Output the [x, y] coordinate of the center of the cell containing the given text.  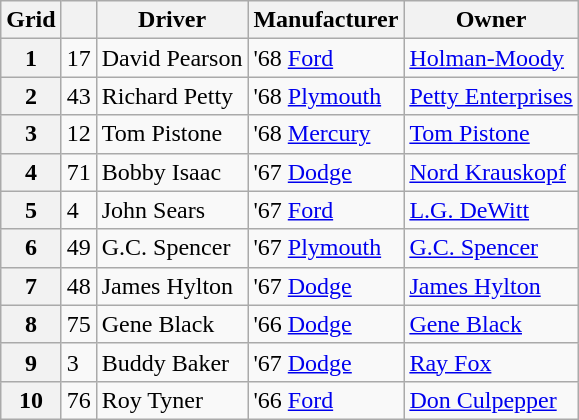
Driver [172, 20]
Richard Petty [172, 96]
5 [31, 210]
9 [31, 362]
'66 Dodge [326, 324]
'68 Plymouth [326, 96]
Ray Fox [491, 362]
7 [31, 286]
'66 Ford [326, 400]
Don Culpepper [491, 400]
71 [78, 172]
'68 Mercury [326, 134]
Roy Tyner [172, 400]
Bobby Isaac [172, 172]
John Sears [172, 210]
'67 Ford [326, 210]
1 [31, 58]
Petty Enterprises [491, 96]
Grid [31, 20]
Nord Krauskopf [491, 172]
Manufacturer [326, 20]
49 [78, 248]
10 [31, 400]
'68 Ford [326, 58]
76 [78, 400]
75 [78, 324]
Owner [491, 20]
8 [31, 324]
David Pearson [172, 58]
2 [31, 96]
43 [78, 96]
6 [31, 248]
Holman-Moody [491, 58]
L.G. DeWitt [491, 210]
48 [78, 286]
17 [78, 58]
Buddy Baker [172, 362]
12 [78, 134]
'67 Plymouth [326, 248]
